Detect which cell encompasses the target text, then output its (x, y) center coordinate. 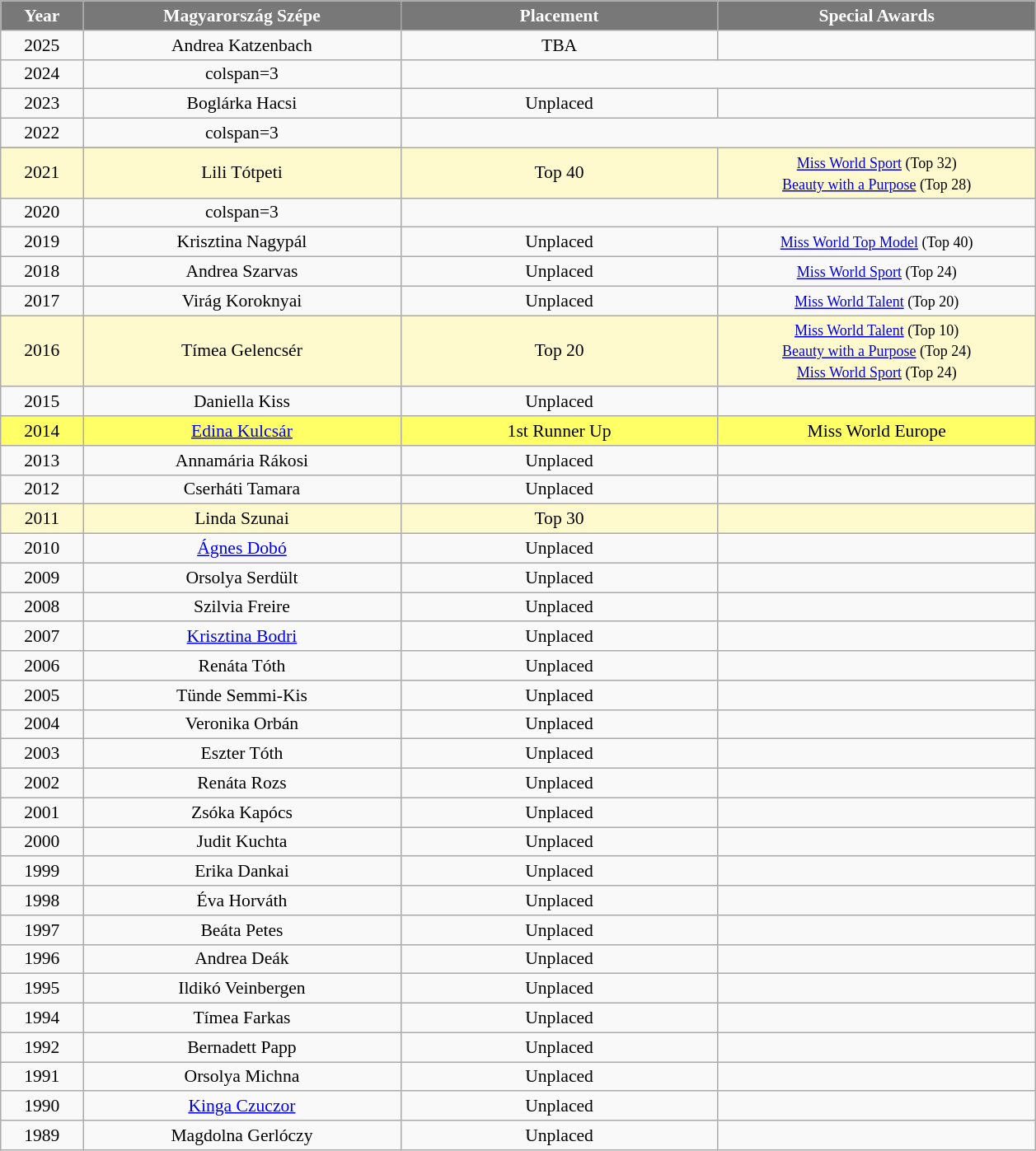
Linda Szunai (242, 519)
2013 (42, 461)
2016 (42, 351)
Lili Tótpeti (242, 173)
2012 (42, 489)
Veronika Orbán (242, 724)
1st Runner Up (559, 431)
Krisztina Bodri (242, 637)
Tímea Gelencsér (242, 351)
1999 (42, 872)
Renáta Tóth (242, 666)
Special Awards (877, 16)
2023 (42, 104)
Orsolya Michna (242, 1077)
1995 (42, 989)
Beáta Petes (242, 930)
2006 (42, 666)
Éva Horváth (242, 901)
2022 (42, 133)
Orsolya Serdült (242, 578)
Year (42, 16)
2005 (42, 695)
Magyarország Szépe (242, 16)
Eszter Tóth (242, 754)
Virág Koroknyai (242, 301)
1996 (42, 959)
2000 (42, 842)
Miss World Sport (Top 24) (877, 272)
2017 (42, 301)
Annamária Rákosi (242, 461)
Top 40 (559, 173)
Kinga Czuczor (242, 1107)
1992 (42, 1047)
Ildikó Veinbergen (242, 989)
Krisztina Nagypál (242, 242)
Top 30 (559, 519)
Zsóka Kapócs (242, 812)
1989 (42, 1135)
2019 (42, 242)
Erika Dankai (242, 872)
2014 (42, 431)
Miss World Talent (Top 10)Beauty with a Purpose (Top 24)Miss World Sport (Top 24) (877, 351)
2002 (42, 784)
2007 (42, 637)
Andrea Szarvas (242, 272)
2020 (42, 213)
Miss World Europe (877, 431)
Miss World Top Model (Top 40) (877, 242)
Renáta Rozs (242, 784)
Tímea Farkas (242, 1018)
Cserháti Tamara (242, 489)
Daniella Kiss (242, 402)
2025 (42, 45)
1990 (42, 1107)
2008 (42, 607)
Bernadett Papp (242, 1047)
Miss World Sport (Top 32)Beauty with a Purpose (Top 28) (877, 173)
2010 (42, 549)
Andrea Deák (242, 959)
2024 (42, 74)
2018 (42, 272)
1994 (42, 1018)
Miss World Talent (Top 20) (877, 301)
1991 (42, 1077)
Boglárka Hacsi (242, 104)
Placement (559, 16)
2003 (42, 754)
2009 (42, 578)
Top 20 (559, 351)
Judit Kuchta (242, 842)
2011 (42, 519)
Ágnes Dobó (242, 549)
1997 (42, 930)
1998 (42, 901)
Andrea Katzenbach (242, 45)
Magdolna Gerlóczy (242, 1135)
2004 (42, 724)
Edina Kulcsár (242, 431)
2001 (42, 812)
TBA (559, 45)
2015 (42, 402)
Szilvia Freire (242, 607)
Tünde Semmi-Kis (242, 695)
2021 (42, 173)
